Capture the cell that displays the provided text and extract its (x, y) central coordinate. 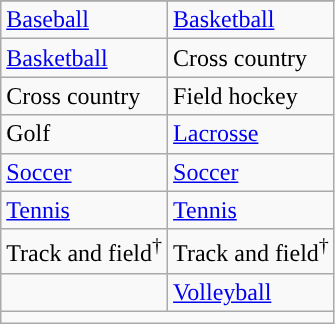
Volleyball (252, 293)
Baseball (84, 20)
Golf (84, 134)
Field hockey (252, 96)
Lacrosse (252, 134)
